Scan for the cell matching the given text and deliver its [X, Y] coordinate at center. 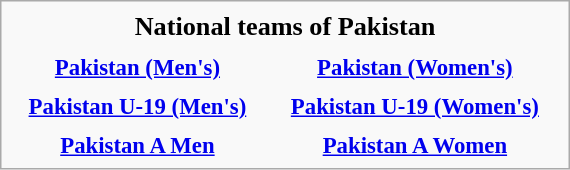
Pakistan U-19 (Women's) [415, 107]
Pakistan (Men's) [138, 68]
Pakistan A Women [415, 146]
National teams of Pakistan [285, 26]
Pakistan (Women's) [415, 68]
Pakistan A Men [138, 146]
Pakistan U-19 (Men's) [138, 107]
